Return (X, Y) of the center of cell containing provided text 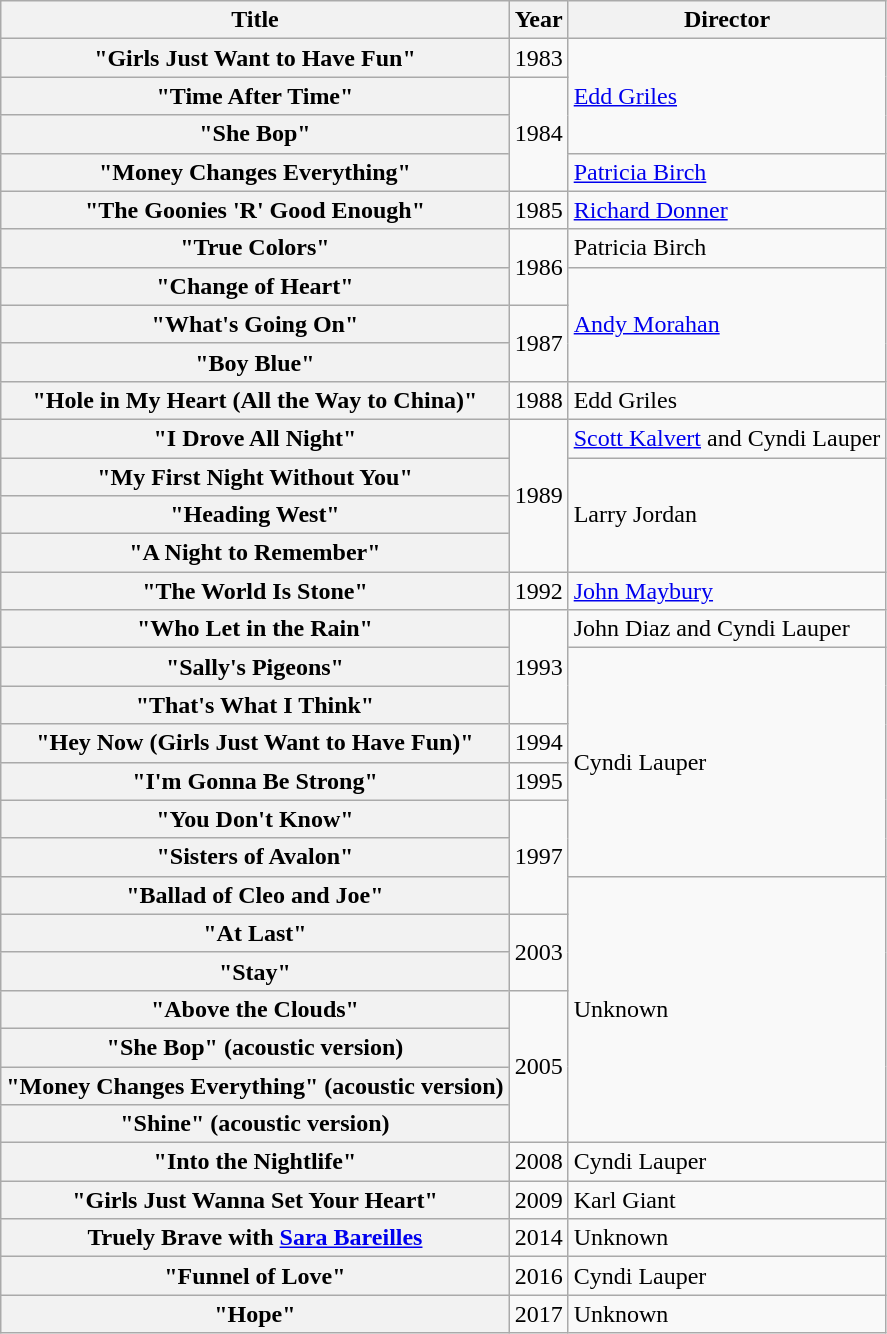
"Into the Nightlife" (255, 1162)
2008 (538, 1162)
1997 (538, 857)
2005 (538, 1066)
Scott Kalvert and Cyndi Lauper (727, 438)
"The World Is Stone" (255, 591)
"She Bop" (255, 134)
"Money Changes Everything" (255, 172)
"Money Changes Everything" (acoustic version) (255, 1085)
Year (538, 20)
2003 (538, 952)
John Diaz and Cyndi Lauper (727, 629)
"Shine" (acoustic version) (255, 1124)
"Hope" (255, 1314)
Larry Jordan (727, 515)
"Girls Just Wanna Set Your Heart" (255, 1200)
1992 (538, 591)
"Who Let in the Rain" (255, 629)
"You Don't Know" (255, 819)
"Heading West" (255, 515)
Karl Giant (727, 1200)
John Maybury (727, 591)
1985 (538, 210)
"The Goonies 'R' Good Enough" (255, 210)
"My First Night Without You" (255, 477)
Richard Donner (727, 210)
"Hey Now (Girls Just Want to Have Fun)" (255, 743)
"She Bop" (acoustic version) (255, 1047)
"Boy Blue" (255, 362)
1986 (538, 267)
"That's What I Think" (255, 705)
"A Night to Remember" (255, 553)
Director (727, 20)
Title (255, 20)
"Change of Heart" (255, 286)
"I Drove All Night" (255, 438)
Andy Morahan (727, 324)
1984 (538, 134)
"Sally's Pigeons" (255, 667)
"Stay" (255, 971)
1995 (538, 781)
"Above the Clouds" (255, 1009)
"Girls Just Want to Have Fun" (255, 58)
"At Last" (255, 933)
"Ballad of Cleo and Joe" (255, 895)
2016 (538, 1276)
2017 (538, 1314)
"What's Going On" (255, 324)
1983 (538, 58)
"True Colors" (255, 248)
1987 (538, 343)
1989 (538, 495)
"I'm Gonna Be Strong" (255, 781)
Truely Brave with Sara Bareilles (255, 1238)
2014 (538, 1238)
2009 (538, 1200)
"Hole in My Heart (All the Way to China)" (255, 400)
1993 (538, 667)
"Sisters of Avalon" (255, 857)
1994 (538, 743)
1988 (538, 400)
"Funnel of Love" (255, 1276)
"Time After Time" (255, 96)
